Capture the cell that displays the provided text and extract its [x, y] central coordinate. 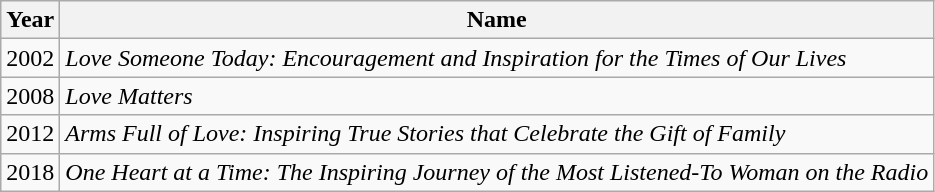
Year [30, 20]
2002 [30, 58]
Arms Full of Love: Inspiring True Stories that Celebrate the Gift of Family [497, 134]
2008 [30, 96]
Name [497, 20]
One Heart at a Time: The Inspiring Journey of the Most Listened-To Woman on the Radio [497, 172]
2012 [30, 134]
Love Someone Today: Encouragement and Inspiration for the Times of Our Lives [497, 58]
Love Matters [497, 96]
2018 [30, 172]
